Search for the cell housing the specified text and yield its (x, y) center coordinate. 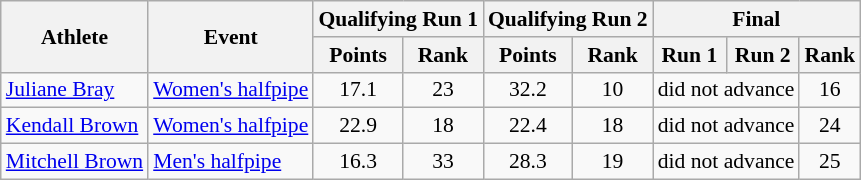
10 (613, 90)
16.3 (358, 162)
Mitchell Brown (74, 162)
Run 2 (762, 55)
32.2 (528, 90)
28.3 (528, 162)
22.4 (528, 126)
24 (830, 126)
33 (443, 162)
Kendall Brown (74, 126)
Qualifying Run 1 (398, 19)
Final (756, 19)
22.9 (358, 126)
Event (230, 36)
23 (443, 90)
Men's halfpipe (230, 162)
25 (830, 162)
Athlete (74, 36)
16 (830, 90)
Juliane Bray (74, 90)
Qualifying Run 2 (568, 19)
17.1 (358, 90)
Run 1 (690, 55)
19 (613, 162)
